Locate the cell with the specified text and output its [X, Y] center coordinate. 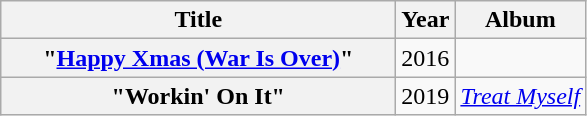
2016 [426, 58]
Album [520, 20]
"Workin' On It" [198, 96]
Treat Myself [520, 96]
"Happy Xmas (War Is Over)" [198, 58]
Title [198, 20]
Year [426, 20]
2019 [426, 96]
